Pinpoint the cell where the given text exists, returning its [x, y] midpoint coordinate. 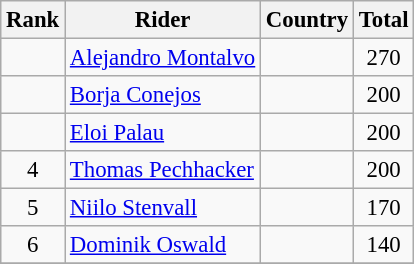
5 [33, 208]
270 [383, 58]
Country [308, 20]
4 [33, 170]
140 [383, 245]
Total [383, 20]
Dominik Oswald [163, 245]
Borja Conejos [163, 95]
Eloi Palau [163, 133]
Thomas Pechhacker [163, 170]
Niilo Stenvall [163, 208]
Rider [163, 20]
Rank [33, 20]
6 [33, 245]
Alejandro Montalvo [163, 58]
170 [383, 208]
